Find where the given text appears and provide that cell's center as [x, y] coordinate. 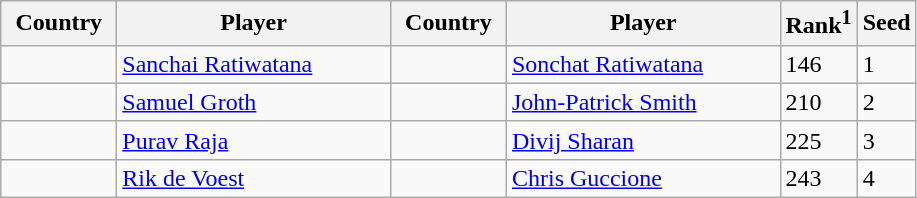
4 [886, 178]
146 [818, 64]
Divij Sharan [643, 140]
2 [886, 102]
Rik de Voest [254, 178]
243 [818, 178]
Sonchat Ratiwatana [643, 64]
210 [818, 102]
Purav Raja [254, 140]
Sanchai Ratiwatana [254, 64]
Rank1 [818, 24]
3 [886, 140]
225 [818, 140]
Samuel Groth [254, 102]
1 [886, 64]
Seed [886, 24]
John-Patrick Smith [643, 102]
Chris Guccione [643, 178]
